Extract the [X, Y] coordinate from the center of the cell holding the provided text.  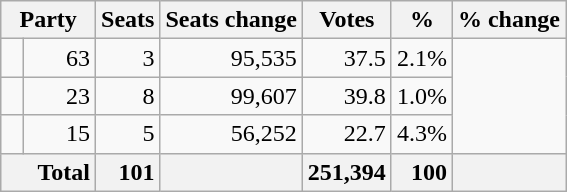
Total [48, 172]
% change [508, 20]
% [422, 20]
3 [128, 58]
1.0% [422, 96]
Seats change [231, 20]
101 [128, 172]
63 [59, 58]
251,394 [346, 172]
5 [128, 134]
100 [422, 172]
22.7 [346, 134]
Party [48, 20]
8 [128, 96]
23 [59, 96]
99,607 [231, 96]
56,252 [231, 134]
2.1% [422, 58]
37.5 [346, 58]
4.3% [422, 134]
95,535 [231, 58]
15 [59, 134]
Votes [346, 20]
Seats [128, 20]
39.8 [346, 96]
